For the text-containing cell, return its midpoint in [X, Y] coordinate format. 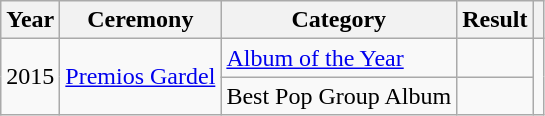
Album of the Year [339, 58]
Year [30, 20]
Best Pop Group Album [339, 96]
Result [495, 20]
Category [339, 20]
Ceremony [140, 20]
Premios Gardel [140, 77]
2015 [30, 77]
